Pinpoint the cell where the given text exists, returning its (x, y) midpoint coordinate. 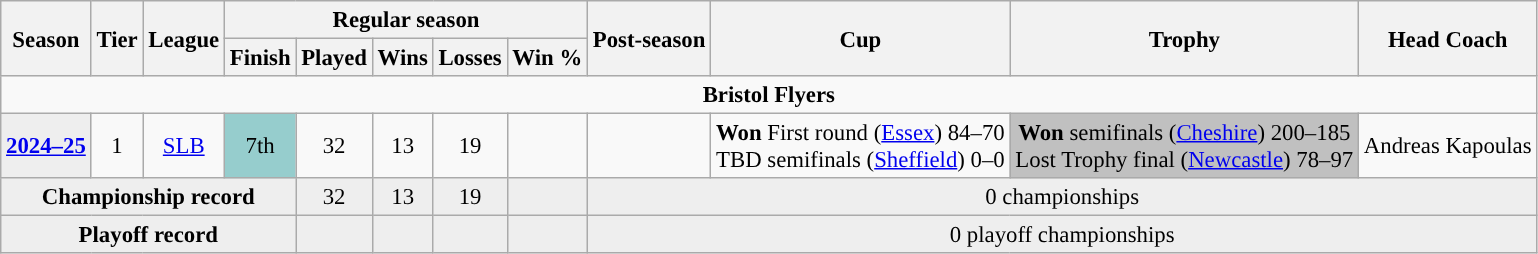
Bristol Flyers (769, 95)
Andreas Kapoulas (1448, 146)
Season (46, 38)
7th (260, 146)
SLB (184, 146)
Head Coach (1448, 38)
2024–25 (46, 146)
Won semifinals (Cheshire) 200–185Lost Trophy final (Newcastle) 78–97 (1184, 146)
Losses (470, 58)
1 (117, 146)
Finish (260, 58)
Win % (547, 58)
Championship record (148, 197)
Playoff record (148, 235)
League (184, 38)
Post-season (648, 38)
Won First round (Essex) 84–70TBD semifinals (Sheffield) 0–0 (860, 146)
Trophy (1184, 38)
Cup (860, 38)
Played (334, 58)
Tier (117, 38)
0 playoff championships (1062, 235)
Wins (402, 58)
Regular season (406, 20)
0 championships (1062, 197)
